Identify which cell holds the provided text, then report its (x, y) central coordinate. 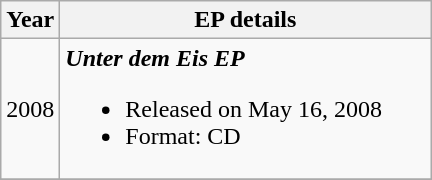
Year (30, 20)
EP details (246, 20)
2008 (30, 109)
Unter dem Eis EPReleased on May 16, 2008Format: CD (246, 109)
